Return the [x, y] coordinate for the center point of the cell that contains the specified text.  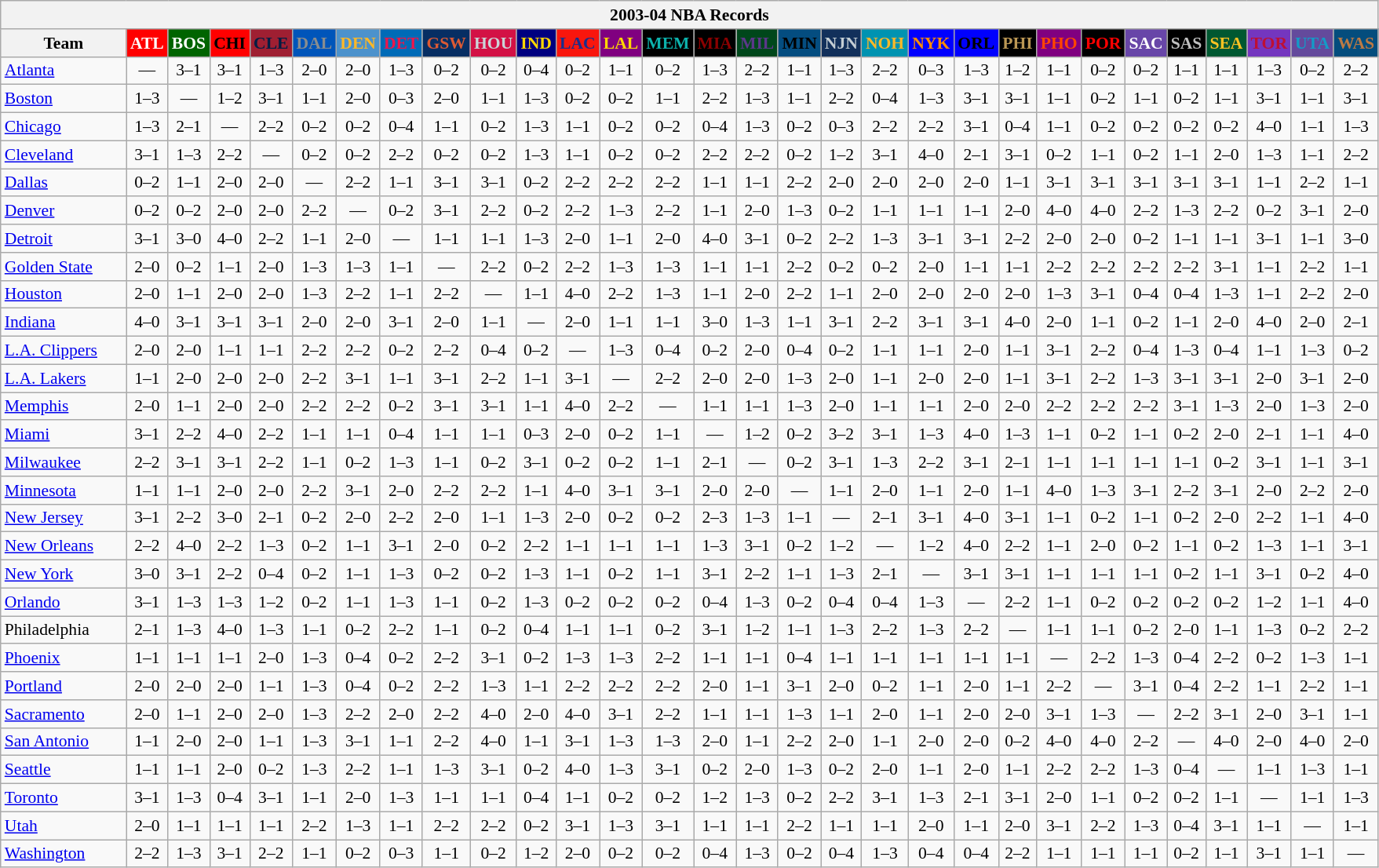
UTA [1312, 43]
Portland [64, 686]
MIN [799, 43]
Toronto [64, 798]
San Antonio [64, 742]
IND [536, 43]
Minnesota [64, 491]
PHI [1017, 43]
Memphis [64, 407]
Golden State [64, 267]
Denver [64, 211]
Boston [64, 99]
2–3 [715, 518]
Team [64, 43]
Philadelphia [64, 630]
Indiana [64, 323]
GSW [446, 43]
ORL [976, 43]
3–2 [841, 435]
MIL [757, 43]
BOS [188, 43]
SAS [1187, 43]
ATL [148, 43]
Utah [64, 826]
Cleveland [64, 155]
NYK [931, 43]
Washington [64, 854]
LAC [578, 43]
L.A. Clippers [64, 351]
Phoenix [64, 658]
New York [64, 574]
MIA [715, 43]
TOR [1270, 43]
Detroit [64, 239]
CHI [229, 43]
CLE [272, 43]
DET [402, 43]
L.A. Lakers [64, 378]
LAL [622, 43]
DEN [358, 43]
SEA [1226, 43]
DAL [315, 43]
Dallas [64, 183]
Sacramento [64, 714]
WAS [1356, 43]
New Jersey [64, 518]
Atlanta [64, 71]
New Orleans [64, 546]
NOH [885, 43]
PHO [1060, 43]
Chicago [64, 127]
NJN [841, 43]
Milwaukee [64, 462]
2003-04 NBA Records [689, 15]
Miami [64, 435]
Seattle [64, 770]
MEM [667, 43]
SAC [1146, 43]
HOU [493, 43]
POR [1104, 43]
Houston [64, 294]
Orlando [64, 602]
